Determine the (x, y) coordinate at the center of the cell enclosing the given text.  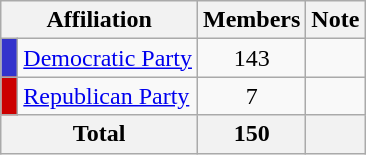
Note (336, 20)
150 (251, 134)
Republican Party (108, 96)
Total (100, 134)
Democratic Party (108, 58)
Affiliation (100, 20)
Members (251, 20)
143 (251, 58)
7 (251, 96)
